Detect which cell encompasses the target text, then output its (X, Y) center coordinate. 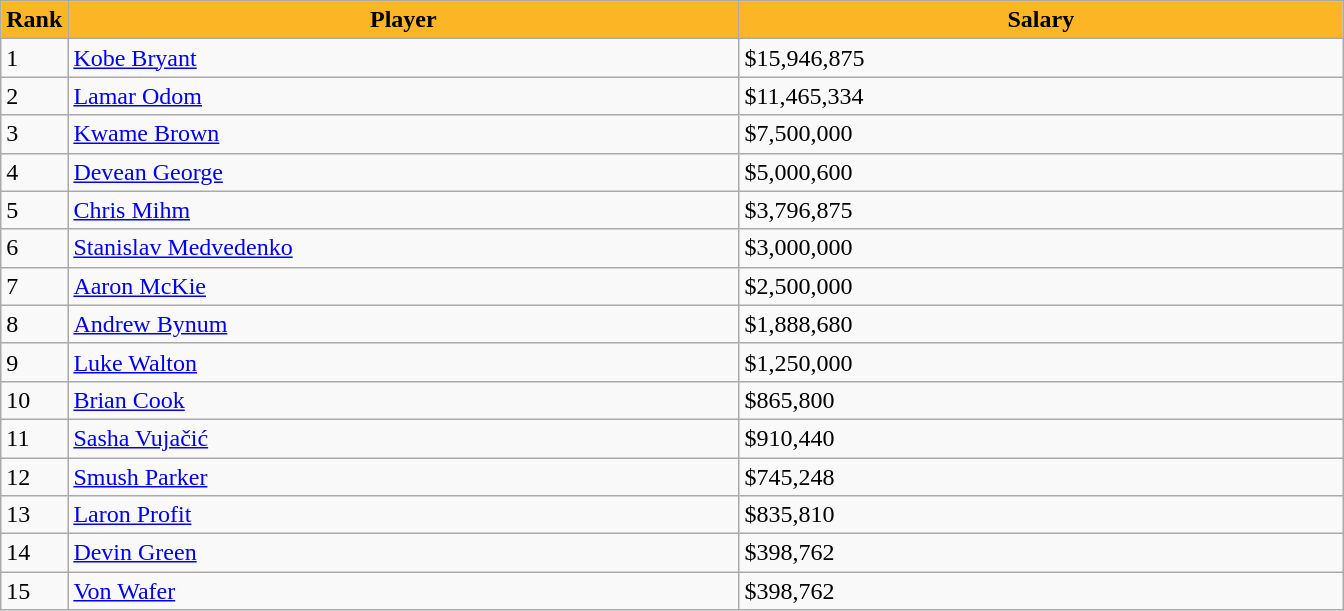
7 (34, 286)
Brian Cook (404, 400)
Kwame Brown (404, 134)
Von Wafer (404, 591)
$910,440 (1041, 438)
Laron Profit (404, 515)
$2,500,000 (1041, 286)
9 (34, 362)
$865,800 (1041, 400)
Luke Walton (404, 362)
Sasha Vujačić (404, 438)
Kobe Bryant (404, 58)
$5,000,600 (1041, 172)
4 (34, 172)
8 (34, 324)
$11,465,334 (1041, 96)
Chris Mihm (404, 210)
15 (34, 591)
2 (34, 96)
$15,946,875 (1041, 58)
$745,248 (1041, 477)
Lamar Odom (404, 96)
Aaron McKie (404, 286)
10 (34, 400)
11 (34, 438)
$1,250,000 (1041, 362)
$1,888,680 (1041, 324)
Smush Parker (404, 477)
Stanislav Medvedenko (404, 248)
13 (34, 515)
Player (404, 20)
1 (34, 58)
Salary (1041, 20)
Rank (34, 20)
12 (34, 477)
$835,810 (1041, 515)
Andrew Bynum (404, 324)
Devin Green (404, 553)
$7,500,000 (1041, 134)
Devean George (404, 172)
5 (34, 210)
3 (34, 134)
$3,000,000 (1041, 248)
$3,796,875 (1041, 210)
6 (34, 248)
14 (34, 553)
